Return (X, Y) of the center of cell containing provided text 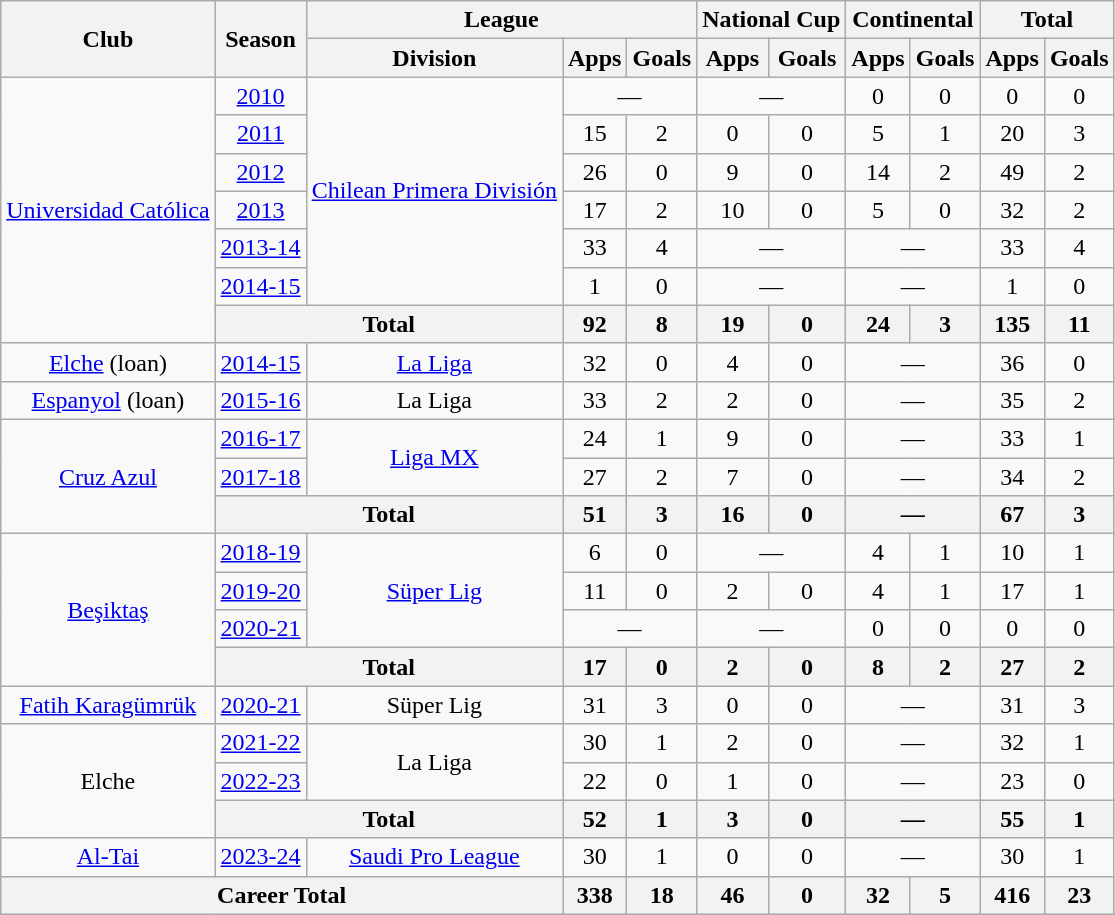
7 (733, 477)
2022-23 (260, 781)
14 (878, 172)
2013 (260, 210)
2018-19 (260, 553)
19 (733, 324)
Fatih Karagümrük (108, 705)
416 (1012, 895)
46 (733, 895)
2021-22 (260, 743)
338 (594, 895)
2017-18 (260, 477)
National Cup (772, 20)
Division (434, 58)
League (502, 20)
Al-Tai (108, 857)
2019-20 (260, 591)
Season (260, 39)
92 (594, 324)
2012 (260, 172)
36 (1012, 362)
135 (1012, 324)
Elche (108, 781)
49 (1012, 172)
Chilean Primera División (434, 191)
55 (1012, 819)
52 (594, 819)
2015-16 (260, 400)
16 (733, 515)
35 (1012, 400)
18 (662, 895)
Club (108, 39)
Saudi Pro League (434, 857)
2011 (260, 134)
2016-17 (260, 438)
Universidad Católica (108, 210)
Continental (913, 20)
26 (594, 172)
Liga MX (434, 457)
67 (1012, 515)
2023-24 (260, 857)
Beşiktaş (108, 610)
6 (594, 553)
Cruz Azul (108, 476)
Elche (loan) (108, 362)
34 (1012, 477)
22 (594, 781)
51 (594, 515)
20 (1012, 134)
Career Total (282, 895)
2013-14 (260, 248)
2010 (260, 96)
Espanyol (loan) (108, 400)
15 (594, 134)
